Extract the [X, Y] coordinate from the center of the cell holding the provided text.  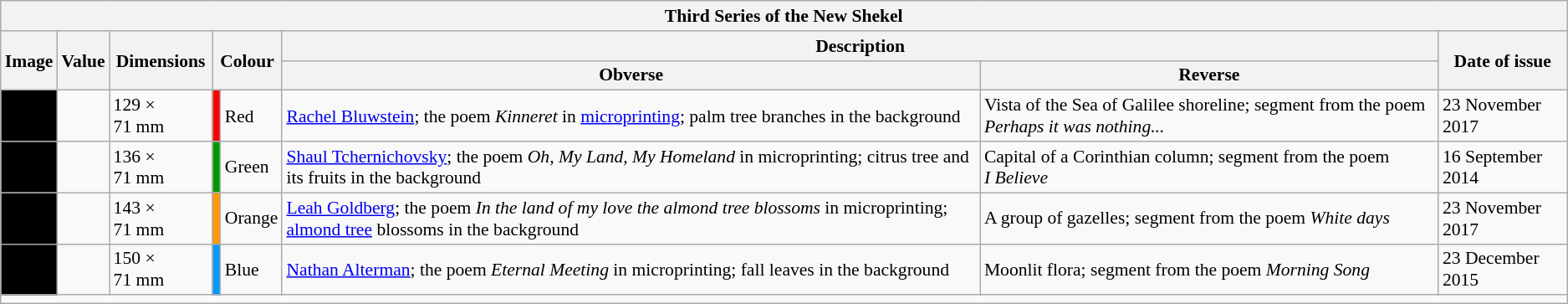
Reverse [1209, 75]
Dimensions [161, 60]
Obverse [631, 75]
143 × 71 mm [161, 218]
Colour [248, 60]
Shaul Tchernichovsky; the poem Oh, My Land, My Homeland in microprinting; citrus tree and its fruits in the background [631, 167]
Description [860, 46]
16 September 2014 [1503, 167]
Nathan Alterman; the poem Eternal Meeting in microprinting; fall leaves in the background [631, 270]
Green [252, 167]
Date of issue [1503, 60]
150 × 71 mm [161, 270]
Orange [252, 218]
Value [83, 60]
A group of gazelles; segment from the poem White days [1209, 218]
23 December 2015 [1503, 270]
129 × 71 mm [161, 116]
Image [29, 60]
Rachel Bluwstein; the poem Kinneret in microprinting; palm tree branches in the background [631, 116]
Red [252, 116]
Moonlit flora; segment from the poem Morning Song [1209, 270]
136 × 71 mm [161, 167]
Capital of a Corinthian column; segment from the poem I Believe [1209, 167]
Blue [252, 270]
Leah Goldberg; the poem In the land of my love the almond tree blossoms in microprinting; almond tree blossoms in the background [631, 218]
Third Series of the New Shekel [784, 16]
Vista of the Sea of Galilee shoreline; segment from the poem Perhaps it was nothing... [1209, 116]
